Identify which cell holds the provided text, then report its (X, Y) central coordinate. 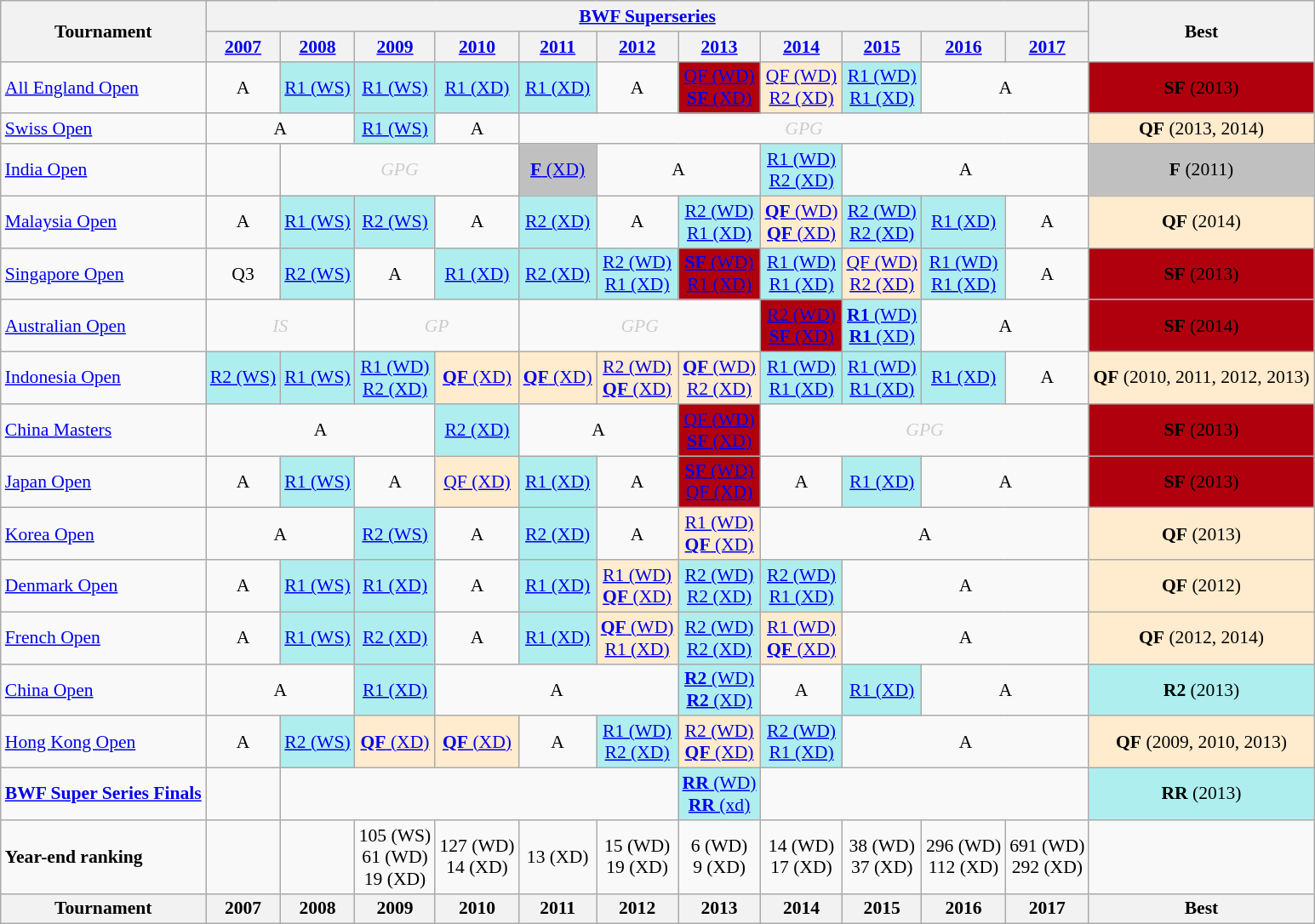
BWF Super Series Finals (104, 795)
SF (WD)QF (XD) (720, 482)
QF (2009, 2010, 2013) (1201, 742)
296 (WD)112 (XD) (963, 858)
Hong Kong Open (104, 742)
RR (2013) (1201, 795)
French Open (104, 638)
Australian Open (104, 327)
6 (WD)9 (XD) (720, 858)
QF (2014) (1201, 221)
Denmark Open (104, 585)
13 (XD) (558, 858)
SF (2014) (1201, 327)
QF (WD)R1 (XD) (637, 638)
QF (2013) (1201, 534)
QF (2010, 2011, 2012, 2013) (1201, 378)
691 (WD)292 (XD) (1047, 858)
QF (2013, 2014) (1201, 129)
14 (WD)17 (XD) (802, 858)
Indonesia Open (104, 378)
All England Open (104, 87)
SF (WD)R1 (XD) (720, 274)
105 (WS)61 (WD)19 (XD) (395, 858)
BWF Superseries (648, 16)
QF (2012) (1201, 585)
Swiss Open (104, 129)
India Open (104, 170)
IS (281, 327)
QF (WD)QF (XD) (802, 221)
China Masters (104, 431)
RR (WD)RR (xd) (720, 795)
Year-end ranking (104, 858)
Q3 (243, 274)
Japan Open (104, 482)
F (2011) (1201, 170)
127 (WD) 14 (XD) (477, 858)
GP (437, 327)
Singapore Open (104, 274)
Korea Open (104, 534)
R2 (2013) (1201, 689)
15 (WD)19 (XD) (637, 858)
R2 (WD)SF (XD) (802, 327)
38 (WD)37 (XD) (882, 858)
F (XD) (558, 170)
Malaysia Open (104, 221)
China Open (104, 689)
QF (2012, 2014) (1201, 638)
